Determine the [x, y] coordinate at the center of the cell enclosing the given text.  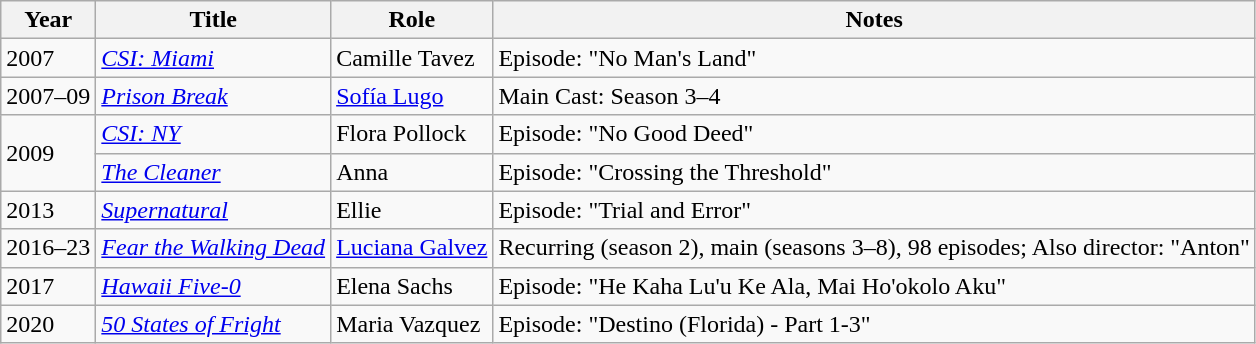
Ellie [412, 210]
2020 [48, 324]
2009 [48, 153]
Episode: "Destino (Florida) - Part 1-3" [874, 324]
Episode: "No Man's Land" [874, 58]
Fear the Walking Dead [214, 248]
2007–09 [48, 96]
Flora Pollock [412, 134]
2016–23 [48, 248]
CSI: Miami [214, 58]
Year [48, 20]
Elena Sachs [412, 286]
Episode: "He Kaha Lu'u Ke Ala, Mai Ho'okolo Aku" [874, 286]
Sofía Lugo [412, 96]
Title [214, 20]
2017 [48, 286]
Main Cast: Season 3–4 [874, 96]
CSI: NY [214, 134]
Supernatural [214, 210]
The Cleaner [214, 172]
Anna [412, 172]
50 States of Fright [214, 324]
Luciana Galvez [412, 248]
Camille Tavez [412, 58]
Hawaii Five-0 [214, 286]
2013 [48, 210]
Maria Vazquez [412, 324]
Episode: "No Good Deed" [874, 134]
Episode: "Crossing the Threshold" [874, 172]
Prison Break [214, 96]
Role [412, 20]
Recurring (season 2), main (seasons 3–8), 98 episodes; Also director: "Anton" [874, 248]
Notes [874, 20]
Episode: "Trial and Error" [874, 210]
2007 [48, 58]
